For the text-containing cell, return its midpoint in [X, Y] coordinate format. 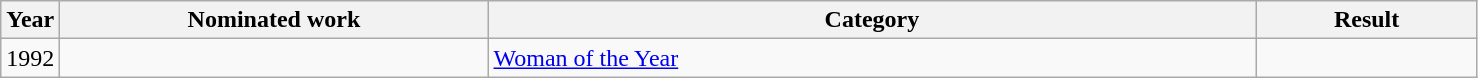
Result [1366, 20]
1992 [30, 58]
Nominated work [274, 20]
Woman of the Year [872, 58]
Year [30, 20]
Category [872, 20]
